For the text-containing cell, return its midpoint in [X, Y] coordinate format. 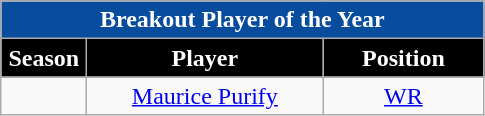
Maurice Purify [205, 96]
Player [205, 58]
Season [44, 58]
Breakout Player of the Year [242, 20]
WR [404, 96]
Position [404, 58]
